From the cell containing the given text, extract its center point as (x, y) coordinate. 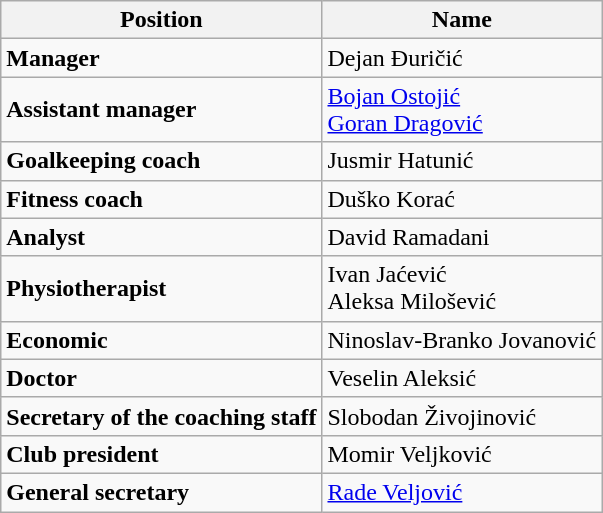
Ivan Jaćević Aleksa Milošević (462, 288)
David Ramadani (462, 237)
Physiotherapist (162, 288)
Bojan Ostojić Goran Dragović (462, 110)
Momir Veljković (462, 454)
General secretary (162, 492)
Analyst (162, 237)
Doctor (162, 378)
Manager (162, 58)
Club president (162, 454)
Rade Veljović (462, 492)
Fitness coach (162, 199)
Position (162, 20)
Jusmir Hatunić (462, 161)
Slobodan Živojinović (462, 416)
Goalkeeping coach (162, 161)
Ninoslav-Branko Jovanović (462, 340)
Duško Korać (462, 199)
Secretary of the coaching staff (162, 416)
Veselin Aleksić (462, 378)
Assistant manager (162, 110)
Name (462, 20)
Economic (162, 340)
Dejan Đuričić (462, 58)
